Output the (x, y) coordinate of the center of the cell containing the given text.  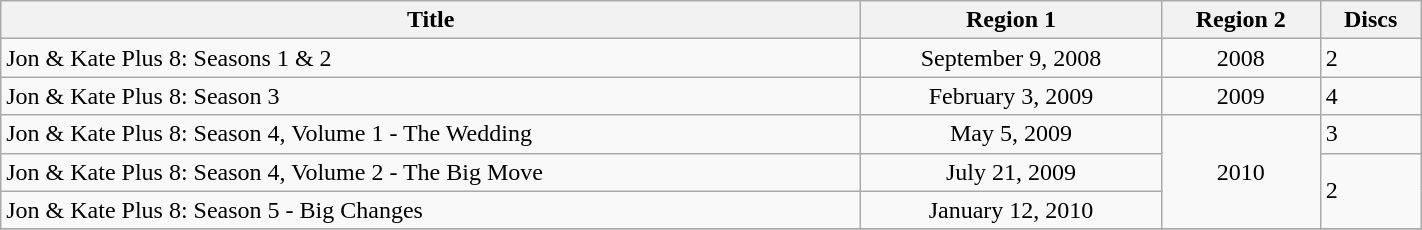
Discs (1370, 20)
Jon & Kate Plus 8: Season 3 (431, 96)
May 5, 2009 (1012, 134)
September 9, 2008 (1012, 58)
January 12, 2010 (1012, 210)
Jon & Kate Plus 8: Season 4, Volume 2 - The Big Move (431, 172)
3 (1370, 134)
Jon & Kate Plus 8: Season 4, Volume 1 - The Wedding (431, 134)
Jon & Kate Plus 8: Season 5 - Big Changes (431, 210)
Jon & Kate Plus 8: Seasons 1 & 2 (431, 58)
2010 (1240, 172)
July 21, 2009 (1012, 172)
Title (431, 20)
Region 1 (1012, 20)
4 (1370, 96)
February 3, 2009 (1012, 96)
2009 (1240, 96)
2008 (1240, 58)
Region 2 (1240, 20)
